Return the (x, y) coordinate for the center point of the cell that contains the specified text.  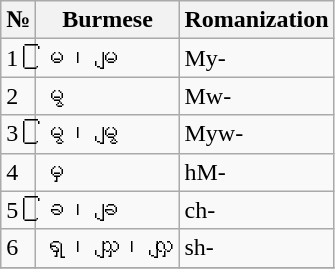
ရှ၊ သျှ၊ လျှ (108, 248)
Myw- (256, 134)
№ (18, 20)
2 (18, 96)
ခြ၊ ချ (108, 210)
6 (18, 248)
မွ (108, 96)
Romanization (256, 20)
Burmese (108, 20)
4 (18, 172)
မြ၊ မျ (108, 58)
မှ (108, 172)
sh- (256, 248)
3 (18, 134)
1 (18, 58)
hM- (256, 172)
Mw- (256, 96)
5 (18, 210)
My- (256, 58)
ch- (256, 210)
မြွ၊ မျွ (108, 134)
